Output the [x, y] coordinate of the center of the cell containing the given text.  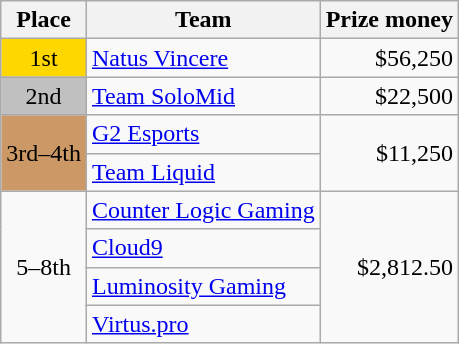
Team Liquid [203, 172]
Place [44, 20]
Team [203, 20]
G2 Esports [203, 134]
3rd–4th [44, 153]
Cloud9 [203, 248]
2nd [44, 96]
$2,812.50 [389, 267]
$56,250 [389, 58]
Natus Vincere [203, 58]
Prize money [389, 20]
Team SoloMid [203, 96]
$11,250 [389, 153]
Counter Logic Gaming [203, 210]
Luminosity Gaming [203, 286]
$22,500 [389, 96]
5–8th [44, 267]
Virtus.pro [203, 324]
1st [44, 58]
